Identify which cell holds the provided text, then report its [x, y] central coordinate. 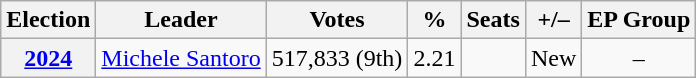
EP Group [639, 20]
Seats [493, 20]
Election [48, 20]
New [553, 58]
Michele Santoro [181, 58]
2024 [48, 58]
+/– [553, 20]
Leader [181, 20]
2.21 [434, 58]
Votes [337, 20]
% [434, 20]
517,833 (9th) [337, 58]
– [639, 58]
